Determine the (X, Y) coordinate at the center of the cell enclosing the given text.  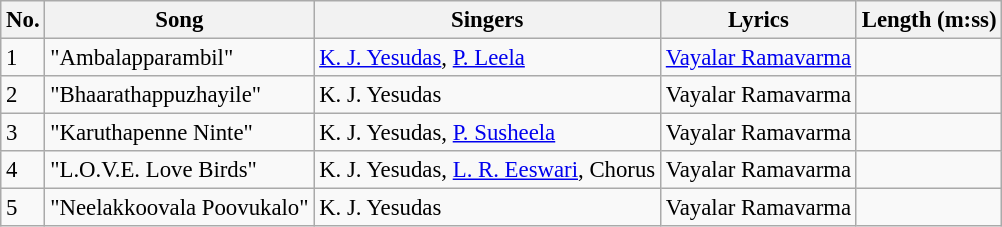
"Karuthapenne Ninte" (180, 133)
1 (23, 58)
Length (m:ss) (928, 20)
4 (23, 170)
3 (23, 133)
"Ambalapparambil" (180, 58)
Song (180, 20)
K. J. Yesudas, P. Susheela (488, 133)
K. J. Yesudas, L. R. Eeswari, Chorus (488, 170)
"L.O.V.E. Love Birds" (180, 170)
No. (23, 20)
5 (23, 208)
K. J. Yesudas, P. Leela (488, 58)
Singers (488, 20)
"Neelakkoovala Poovukalo" (180, 208)
2 (23, 95)
"Bhaarathappuzhayile" (180, 95)
Lyrics (759, 20)
